Identify which cell holds the provided text, then report its (x, y) central coordinate. 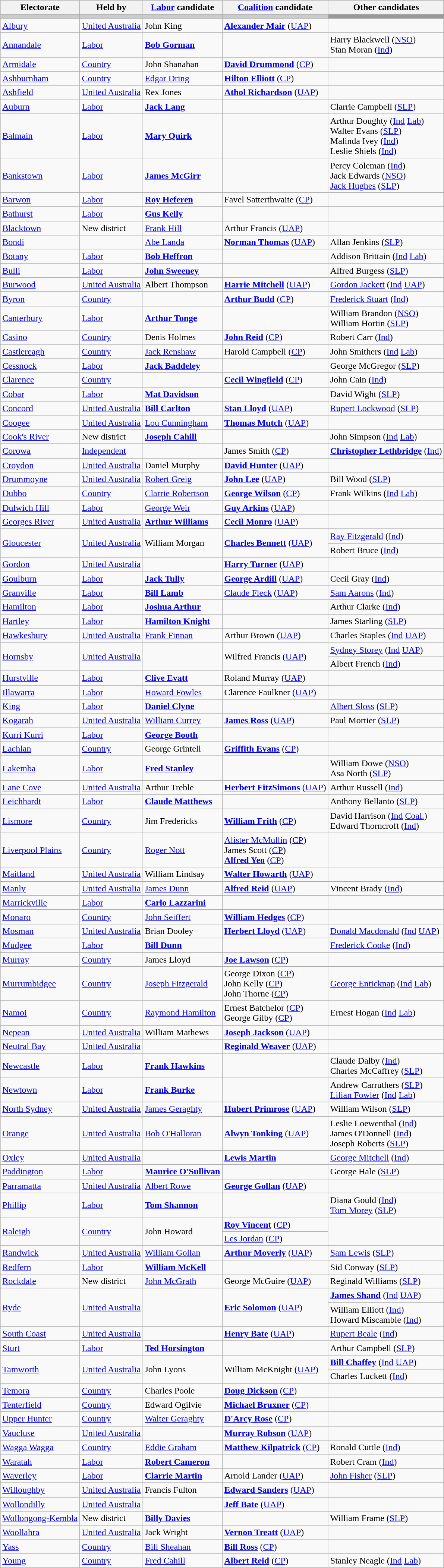
William Wilson (SLP) (386, 1109)
William Hedges (CP) (275, 917)
Fred Cahill (183, 1561)
Sam Lewis (SLP) (386, 1253)
Albert Rowe (183, 1186)
Labor candidate (183, 7)
Wollondilly (40, 1504)
Denis Holmes (183, 337)
William Brandon (NSO)William Hortin (SLP) (386, 318)
Dubbo (40, 494)
Mat Davidson (183, 394)
James Starling (SLP) (386, 621)
Sydney Storey (Ind UAP) (386, 649)
Arnold Lander (UAP) (275, 1476)
Clarrie Campbell (SLP) (386, 107)
Arthur Treble (183, 787)
Robert Greig (183, 479)
Carlo Lazzarini (183, 903)
Orange (40, 1133)
Rex Jones (183, 92)
Andrew Carruthers (SLP)Lilian Fowler (Ind Lab) (386, 1090)
Namoi (40, 1013)
Marrickville (40, 903)
Lane Cove (40, 787)
Hawkesbury (40, 635)
Frank Hill (183, 228)
Walter Howarth (UAP) (275, 874)
William McKnight (UAP) (275, 1369)
Favel Satterthwaite (CP) (275, 199)
Waratah (40, 1461)
Manly (40, 888)
William Mathews (183, 1032)
Bill Sheahan (183, 1547)
Raymond Hamilton (183, 1013)
Ernest Hogan (Ind Lab) (386, 1013)
Robert Carr (Ind) (386, 337)
Gordon Jackett (Ind UAP) (386, 285)
George Wilson (CP) (275, 494)
Edward Sanders (UAP) (275, 1490)
Hornsby (40, 657)
Harry Blackwell (NSO)Stan Moran (Ind) (386, 45)
Coalition candidate (275, 7)
William Elliott (Ind)Howard Miscamble (Ind) (386, 1314)
James Lloyd (183, 959)
Randwick (40, 1253)
Parramatta (40, 1186)
Illawarra (40, 692)
Woollahra (40, 1533)
Annandale (40, 45)
George Booth (183, 735)
Daniel Clyne (183, 706)
Lakemba (40, 768)
Roland Murray (UAP) (275, 678)
David Wight (SLP) (386, 394)
William Morgan (183, 543)
Phillip (40, 1205)
Bob Heffron (183, 256)
Percy Coleman (Ind)Jack Edwards (NSO)Jack Hughes (SLP) (386, 175)
Clarence Faulkner (UAP) (275, 692)
Wollongong-Kembla (40, 1518)
Stanley Neagle (Ind Lab) (386, 1561)
Upper Hunter (40, 1419)
Jack Lang (183, 107)
Maurice O'Sullivan (183, 1172)
Canterbury (40, 318)
Christopher Lethbridge (Ind) (386, 451)
Clarrie Robertson (183, 494)
Tamworth (40, 1369)
Kurri Kurri (40, 735)
Albury (40, 26)
George Mitchell (Ind) (386, 1158)
Harold Campbell (CP) (275, 352)
William Currey (183, 721)
George Weir (183, 508)
Casino (40, 337)
Bill Wood (SLP) (386, 479)
Roger Nott (183, 850)
Edward Ogilvie (183, 1405)
Hartley (40, 621)
Oxley (40, 1158)
John Shanahan (183, 64)
Clive Evatt (183, 678)
Herbert FitzSimons (UAP) (275, 787)
Gus Kelly (183, 214)
Donald Macdonald (Ind UAP) (386, 931)
Cook's River (40, 437)
Other candidates (386, 7)
Alwyn Tonking (UAP) (275, 1133)
Tenterfield (40, 1405)
Norman Thomas (UAP) (275, 242)
Arthur Budd (CP) (275, 299)
Rupert Lockwood (SLP) (386, 408)
Claude Matthews (183, 802)
John Cain (Ind) (386, 380)
Joshua Arthur (183, 607)
Liverpool Plains (40, 850)
Willoughby (40, 1490)
Joseph Fitzgerald (183, 984)
Alfred Burgess (SLP) (386, 271)
Gordon (40, 564)
Mosman (40, 931)
Bulli (40, 271)
Vincent Brady (Ind) (386, 888)
Les Jordan (CP) (275, 1238)
Eric Solomon (UAP) (275, 1308)
Gloucester (40, 543)
Bill Dunn (183, 945)
William Dowe (NSO)Asa North (SLP) (386, 768)
Rockdale (40, 1281)
John Howard (183, 1231)
Ernest Batchelor (CP)George Gilby (CP) (275, 1013)
Arthur Russell (Ind) (386, 787)
Bob O'Halloran (183, 1133)
Claude Fleck (UAP) (275, 593)
George Gollan (UAP) (275, 1186)
Maitland (40, 874)
Herbert Lloyd (UAP) (275, 931)
Jeff Bate (UAP) (275, 1504)
Bob Gorman (183, 45)
John Fisher (SLP) (386, 1476)
George Grintell (183, 749)
Murray (40, 959)
Griffith Evans (CP) (275, 749)
Jack Wright (183, 1533)
Frederick Stuart (Ind) (386, 299)
Monaro (40, 917)
Henry Bate (UAP) (275, 1334)
Vaucluse (40, 1433)
James McGirr (183, 175)
Michael Bruxner (CP) (275, 1405)
Cecil Gray (Ind) (386, 579)
Rupert Beale (Ind) (386, 1334)
Wagga Wagga (40, 1447)
Hamilton Knight (183, 621)
Bill Carlton (183, 408)
Frank Burke (183, 1090)
Ray Fitzgerald (Ind) (386, 536)
George Ardill (UAP) (275, 579)
David Hunter (UAP) (275, 465)
Diana Gould (Ind)Tom Morey (SLP) (386, 1205)
Jack Renshaw (183, 352)
Wilfred Francis (UAP) (275, 657)
Billy Davies (183, 1518)
Mary Quirk (183, 136)
Paul Mortier (SLP) (386, 721)
Joe Lawson (CP) (275, 959)
Cobar (40, 394)
Arthur Francis (UAP) (275, 228)
Arthur Doughty (Ind Lab)Walter Evans (SLP)Malinda Ivey (Ind)Leslie Shiels (Ind) (386, 136)
Armidale (40, 64)
Claude Dalby (Ind)Charles McCaffrey (SLP) (386, 1065)
Bankstown (40, 175)
Robert Cameron (183, 1461)
Frederick Cooke (Ind) (386, 945)
Arthur Brown (UAP) (275, 635)
Cecil Wingfield (CP) (275, 380)
Jack Tully (183, 579)
Joseph Cahill (183, 437)
Fred Stanley (183, 768)
Robert Bruce (Ind) (386, 550)
Ryde (40, 1308)
Nepean (40, 1032)
Arthur Tonge (183, 318)
Blacktown (40, 228)
Goulburn (40, 579)
David Drummond (CP) (275, 64)
Kogarah (40, 721)
George Enticknap (Ind Lab) (386, 984)
William Frith (CP) (275, 821)
John Reid (CP) (275, 337)
Byron (40, 299)
Arthur Moverly (UAP) (275, 1253)
David Harrison (Ind Coal.)Edward Thorncroft (Ind) (386, 821)
Stan Lloyd (UAP) (275, 408)
George McGuire (UAP) (275, 1281)
Sturt (40, 1348)
Young (40, 1561)
Burwood (40, 285)
Bondi (40, 242)
Held by (111, 7)
Albert French (Ind) (386, 664)
Joseph Jackson (UAP) (275, 1032)
Reginald Williams (SLP) (386, 1281)
Croydon (40, 465)
Lismore (40, 821)
James Shand (Ind UAP) (386, 1295)
Roy Heferen (183, 199)
Clarence (40, 380)
Tom Shannon (183, 1205)
Murrumbidgee (40, 984)
Yass (40, 1547)
Lewis Martin (275, 1158)
Robert Cram (Ind) (386, 1461)
Alister McMullin (CP)James Scott (CP)Alfred Yeo (CP) (275, 850)
James Smith (CP) (275, 451)
Castlereagh (40, 352)
Concord (40, 408)
Arthur Clarke (Ind) (386, 607)
Charles Poole (183, 1391)
James Dunn (183, 888)
Athol Richardson (UAP) (275, 92)
King (40, 706)
Harrie Mitchell (UAP) (275, 285)
Sam Aarons (Ind) (386, 593)
Murray Robson (UAP) (275, 1433)
D'Arcy Rose (CP) (275, 1419)
Alexander Mair (UAP) (275, 26)
Hubert Primrose (UAP) (275, 1109)
Hurstville (40, 678)
Anthony Bellanto (SLP) (386, 802)
Sid Conway (SLP) (386, 1267)
Thomas Mutch (UAP) (275, 422)
Barwon (40, 199)
Charles Luckett (Ind) (386, 1376)
George Dixon (CP)John Kelly (CP)John Thorne (CP) (275, 984)
James Ross (UAP) (275, 721)
Howard Fowles (183, 692)
Lou Cunningham (183, 422)
Dulwich Hill (40, 508)
Cecil Monro (UAP) (275, 522)
Hilton Elliott (CP) (275, 78)
Eddie Graham (183, 1447)
John Simpson (Ind Lab) (386, 437)
Frank Hawkins (183, 1065)
Redfern (40, 1267)
Corowa (40, 451)
Ashfield (40, 92)
North Sydney (40, 1109)
Electorate (40, 7)
John Lyons (183, 1369)
James Geraghty (183, 1109)
Matthew Kilpatrick (CP) (275, 1447)
Auburn (40, 107)
Daniel Murphy (183, 465)
Temora (40, 1391)
Independent (111, 451)
Doug Dickson (CP) (275, 1391)
William McKell (183, 1267)
Frank Finnan (183, 635)
Georges River (40, 522)
Frank Wilkins (Ind Lab) (386, 494)
George McGregor (SLP) (386, 366)
William Frame (SLP) (386, 1518)
Charles Bennett (UAP) (275, 543)
Paddington (40, 1172)
William Lindsay (183, 874)
Leslie Loewenthal (Ind)James O'Donnell (Ind)Joseph Roberts (SLP) (386, 1133)
Albert Reid (CP) (275, 1561)
Ted Horsington (183, 1348)
John McGrath (183, 1281)
Lachlan (40, 749)
Jack Baddeley (183, 366)
Albert Sloss (SLP) (386, 706)
Walter Geraghty (183, 1419)
Charles Staples (Ind UAP) (386, 635)
Abe Landa (183, 242)
Bathurst (40, 214)
South Coast (40, 1334)
John Smithers (Ind Lab) (386, 352)
Bill Lamb (183, 593)
Albert Thompson (183, 285)
John King (183, 26)
Edgar Dring (183, 78)
Botany (40, 256)
Clarrie Martin (183, 1476)
Waverley (40, 1476)
William Gollan (183, 1253)
John Seiffert (183, 917)
Drummoyne (40, 479)
Raleigh (40, 1231)
Jim Fredericks (183, 821)
Cessnock (40, 366)
Addison Brittain (Ind Lab) (386, 256)
Newtown (40, 1090)
Coogee (40, 422)
Ronald Cuttle (Ind) (386, 1447)
Allan Jenkins (SLP) (386, 242)
Mudgee (40, 945)
Neutral Bay (40, 1046)
George Hale (SLP) (386, 1172)
Vernon Treatt (UAP) (275, 1533)
John Sweeney (183, 271)
Guy Arkins (UAP) (275, 508)
Harry Turner (UAP) (275, 564)
Balmain (40, 136)
John Lee (UAP) (275, 479)
Reginald Weaver (UAP) (275, 1046)
Bill Ross (CP) (275, 1547)
Bill Chaffey (Ind UAP) (386, 1362)
Brian Dooley (183, 931)
Granville (40, 593)
Newcastle (40, 1065)
Leichhardt (40, 802)
Alfred Reid (UAP) (275, 888)
Roy Vincent (CP) (275, 1224)
Ashburnham (40, 78)
Francis Fulton (183, 1490)
Arthur Williams (183, 522)
Hamilton (40, 607)
Arthur Campbell (SLP) (386, 1348)
